Search for the cell housing the specified text and yield its (X, Y) center coordinate. 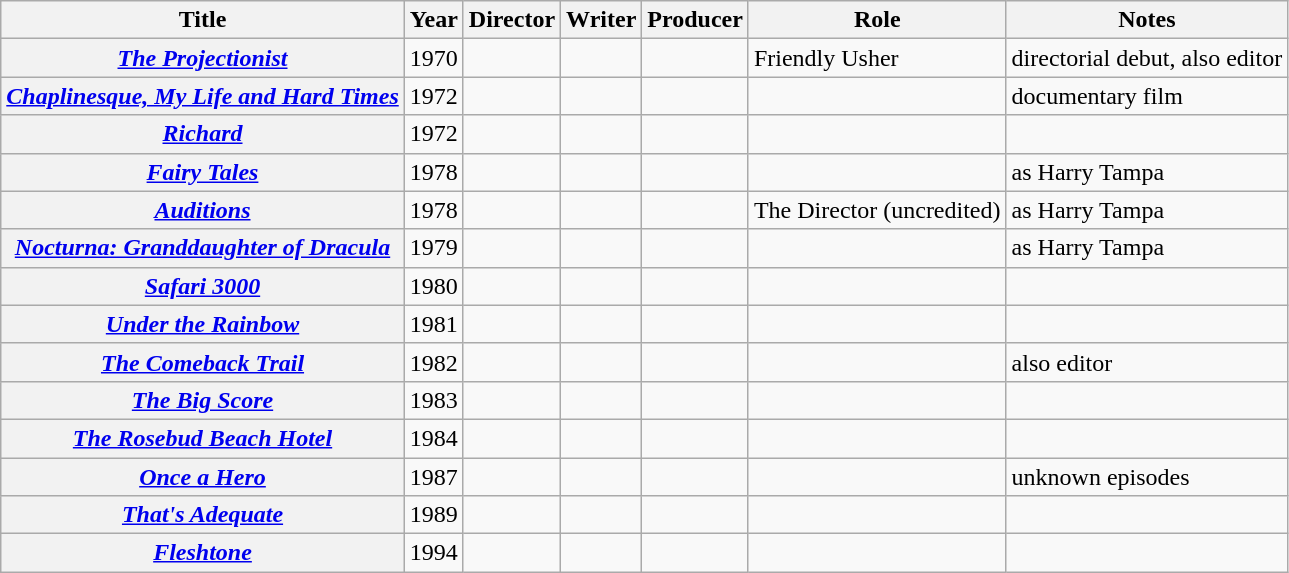
Notes (1147, 20)
1980 (434, 286)
Under the Rainbow (203, 324)
That's Adequate (203, 515)
Chaplinesque, My Life and Hard Times (203, 96)
The Projectionist (203, 58)
1987 (434, 477)
Role (877, 20)
1984 (434, 438)
The Big Score (203, 400)
Nocturna: Granddaughter of Dracula (203, 248)
1989 (434, 515)
The Director (uncredited) (877, 210)
unknown episodes (1147, 477)
Year (434, 20)
Friendly Usher (877, 58)
1983 (434, 400)
Richard (203, 134)
1981 (434, 324)
1979 (434, 248)
Auditions (203, 210)
1970 (434, 58)
Fairy Tales (203, 172)
Fleshtone (203, 553)
directorial debut, also editor (1147, 58)
1982 (434, 362)
The Comeback Trail (203, 362)
Producer (696, 20)
Once a Hero (203, 477)
Safari 3000 (203, 286)
The Rosebud Beach Hotel (203, 438)
Writer (602, 20)
1994 (434, 553)
Director (512, 20)
Title (203, 20)
documentary film (1147, 96)
also editor (1147, 362)
